For the text-containing cell, return its midpoint in [x, y] coordinate format. 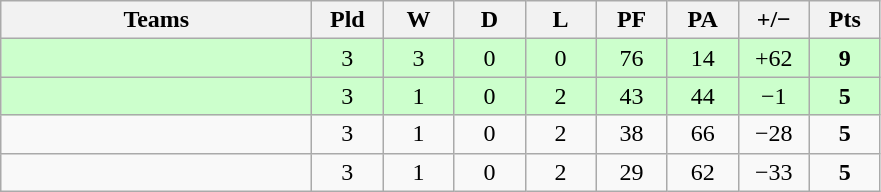
14 [702, 58]
Pld [348, 20]
66 [702, 134]
+62 [774, 58]
Pts [844, 20]
38 [632, 134]
62 [702, 172]
D [490, 20]
−33 [774, 172]
+/− [774, 20]
−1 [774, 96]
29 [632, 172]
L [560, 20]
Teams [156, 20]
76 [632, 58]
43 [632, 96]
9 [844, 58]
44 [702, 96]
PA [702, 20]
W [418, 20]
−28 [774, 134]
PF [632, 20]
